Determine the [X, Y] coordinate at the center of the cell enclosing the given text.  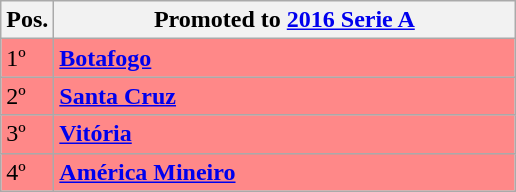
Vitória [284, 134]
4º [28, 172]
Promoted to 2016 Serie A [284, 20]
Botafogo [284, 58]
1º [28, 58]
3º [28, 134]
América Mineiro [284, 172]
Pos. [28, 20]
2º [28, 96]
Santa Cruz [284, 96]
